Output the [x, y] coordinate of the center of the cell containing the given text.  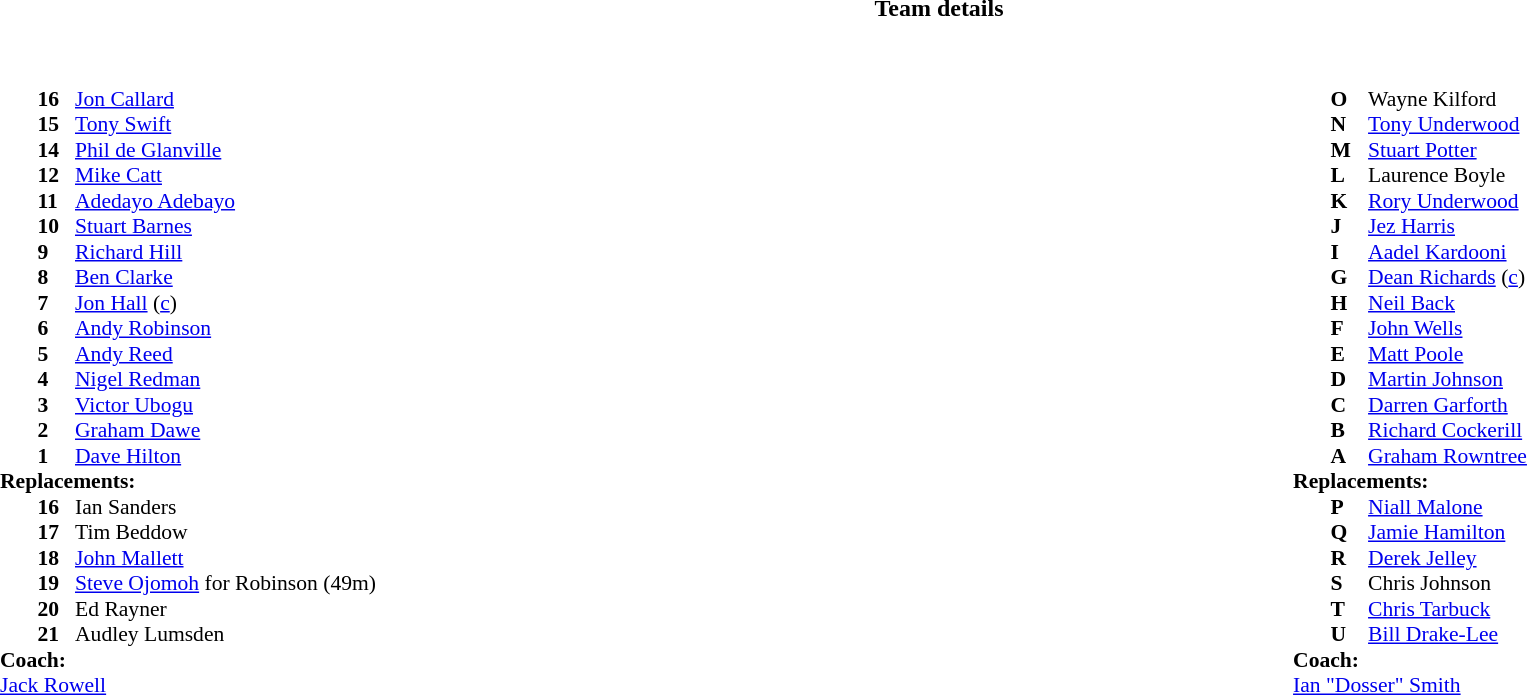
John Wells [1448, 329]
Stuart Potter [1448, 150]
3 [57, 405]
21 [57, 635]
Jamie Hamilton [1448, 533]
Andy Reed [226, 354]
D [1350, 379]
Jon Callard [226, 99]
20 [57, 609]
Richard Cockerill [1448, 431]
T [1350, 609]
John Mallett [226, 558]
O [1350, 99]
F [1350, 329]
17 [57, 533]
Tony Underwood [1448, 125]
Chris Tarbuck [1448, 609]
R [1350, 558]
Steve Ojomoh for Robinson (49m) [226, 583]
Graham Rowntree [1448, 456]
1 [57, 456]
Wayne Kilford [1448, 99]
Tony Swift [226, 125]
15 [57, 125]
Matt Poole [1448, 354]
I [1350, 252]
K [1350, 201]
Laurence Boyle [1448, 175]
Graham Dawe [226, 431]
J [1350, 227]
Adedayo Adebayo [226, 201]
4 [57, 379]
E [1350, 354]
G [1350, 277]
U [1350, 635]
Richard Hill [226, 252]
B [1350, 431]
Jon Hall (c) [226, 303]
Rory Underwood [1448, 201]
10 [57, 227]
Ed Rayner [226, 609]
Q [1350, 533]
Nigel Redman [226, 379]
18 [57, 558]
5 [57, 354]
A [1350, 456]
Mike Catt [226, 175]
Chris Johnson [1448, 583]
Audley Lumsden [226, 635]
19 [57, 583]
Dean Richards (c) [1448, 277]
12 [57, 175]
H [1350, 303]
7 [57, 303]
Niall Malone [1448, 507]
L [1350, 175]
Jez Harris [1448, 227]
Darren Garforth [1448, 405]
Andy Robinson [226, 329]
Bill Drake-Lee [1448, 635]
Martin Johnson [1448, 379]
14 [57, 150]
6 [57, 329]
9 [57, 252]
Aadel Kardooni [1448, 252]
Victor Ubogu [226, 405]
S [1350, 583]
M [1350, 150]
Dave Hilton [226, 456]
N [1350, 125]
8 [57, 277]
Tim Beddow [226, 533]
P [1350, 507]
Derek Jelley [1448, 558]
C [1350, 405]
Neil Back [1448, 303]
Ian Sanders [226, 507]
2 [57, 431]
11 [57, 201]
Ben Clarke [226, 277]
Phil de Glanville [226, 150]
Stuart Barnes [226, 227]
